Search for the cell housing the specified text and yield its (X, Y) center coordinate. 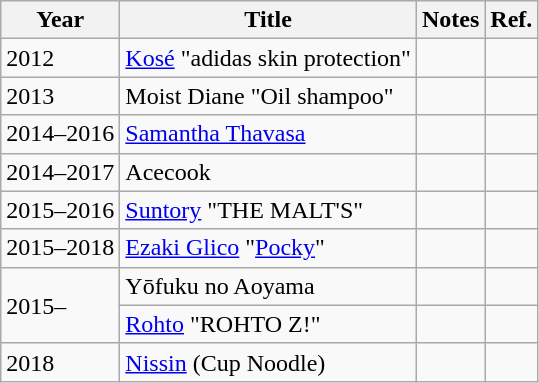
2018 (60, 362)
Nissin (Cup Noodle) (268, 362)
Ezaki Glico "Pocky" (268, 248)
Notes (450, 20)
2015–2016 (60, 210)
2015– (60, 305)
2013 (60, 96)
Rohto "ROHTO Z!" (268, 324)
2012 (60, 58)
Yōfuku no Aoyama (268, 286)
Suntory "THE MALT'S" (268, 210)
Ref. (512, 20)
Samantha Thavasa (268, 134)
Moist Diane "Oil shampoo" (268, 96)
Kosé "adidas skin protection" (268, 58)
2014–2016 (60, 134)
2014–2017 (60, 172)
2015–2018 (60, 248)
Year (60, 20)
Title (268, 20)
Acecook (268, 172)
